Pinpoint the cell where the given text exists, returning its (X, Y) midpoint coordinate. 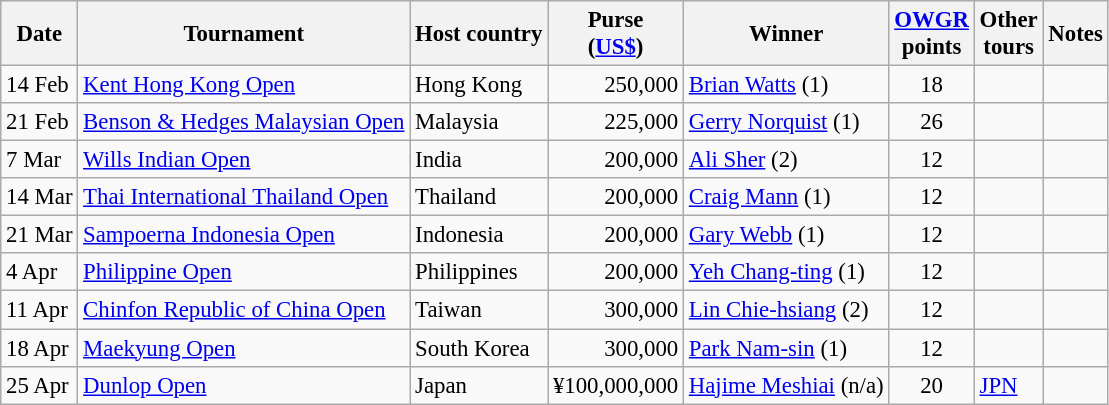
14 Mar (40, 197)
225,000 (616, 122)
7 Mar (40, 160)
Ali Sher (2) (786, 160)
Gerry Norquist (1) (786, 122)
Thai International Thailand Open (244, 197)
Taiwan (479, 310)
Indonesia (479, 235)
JPN (1008, 385)
14 Feb (40, 85)
21 Feb (40, 122)
Malaysia (479, 122)
Host country (479, 34)
Othertours (1008, 34)
21 Mar (40, 235)
Philippine Open (244, 273)
Hong Kong (479, 85)
25 Apr (40, 385)
Gary Webb (1) (786, 235)
Chinfon Republic of China Open (244, 310)
Brian Watts (1) (786, 85)
Benson & Hedges Malaysian Open (244, 122)
Notes (1076, 34)
Hajime Meshiai (n/a) (786, 385)
20 (932, 385)
Yeh Chang-ting (1) (786, 273)
Park Nam-sin (1) (786, 348)
11 Apr (40, 310)
Sampoerna Indonesia Open (244, 235)
Maekyung Open (244, 348)
250,000 (616, 85)
Purse(US$) (616, 34)
18 Apr (40, 348)
¥100,000,000 (616, 385)
18 (932, 85)
South Korea (479, 348)
India (479, 160)
Wills Indian Open (244, 160)
Kent Hong Kong Open (244, 85)
Japan (479, 385)
Lin Chie-hsiang (2) (786, 310)
Thailand (479, 197)
26 (932, 122)
Winner (786, 34)
Philippines (479, 273)
Dunlop Open (244, 385)
OWGRpoints (932, 34)
Tournament (244, 34)
Date (40, 34)
4 Apr (40, 273)
Craig Mann (1) (786, 197)
